Identify which cell holds the provided text, then report its [x, y] central coordinate. 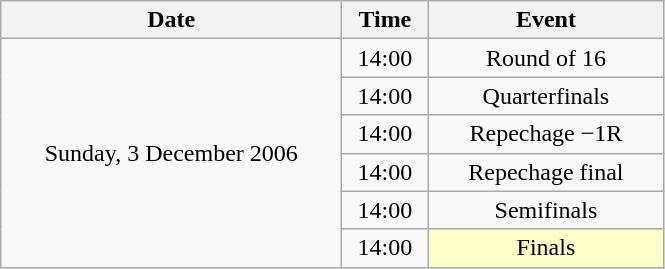
Repechage −1R [546, 134]
Time [385, 20]
Sunday, 3 December 2006 [172, 153]
Event [546, 20]
Repechage final [546, 172]
Semifinals [546, 210]
Date [172, 20]
Round of 16 [546, 58]
Finals [546, 248]
Quarterfinals [546, 96]
